Capture the cell that displays the provided text and extract its [x, y] central coordinate. 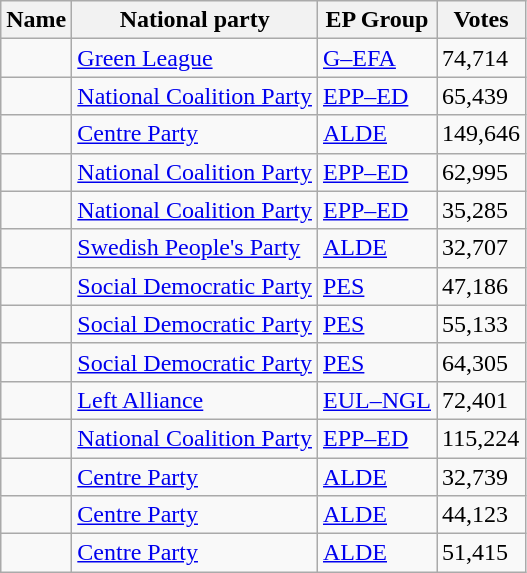
Left Alliance [195, 400]
35,285 [482, 210]
44,123 [482, 515]
Name [36, 20]
G–EFA [376, 58]
32,707 [482, 248]
55,133 [482, 324]
62,995 [482, 172]
Swedish People's Party [195, 248]
EP Group [376, 20]
National party [195, 20]
72,401 [482, 400]
Green League [195, 58]
149,646 [482, 134]
51,415 [482, 553]
47,186 [482, 286]
32,739 [482, 477]
64,305 [482, 362]
EUL–NGL [376, 400]
74,714 [482, 58]
65,439 [482, 96]
Votes [482, 20]
115,224 [482, 438]
